Identify which cell holds the provided text, then report its [x, y] central coordinate. 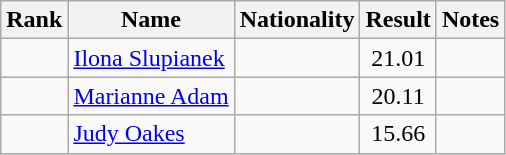
Ilona Slupianek [151, 58]
21.01 [398, 58]
Judy Oakes [151, 134]
Result [398, 20]
Name [151, 20]
15.66 [398, 134]
Nationality [297, 20]
Notes [470, 20]
20.11 [398, 96]
Marianne Adam [151, 96]
Rank [34, 20]
